Pinpoint the cell where the given text exists, returning its [x, y] midpoint coordinate. 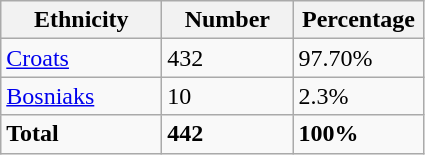
Percentage [358, 20]
432 [228, 58]
Number [228, 20]
Total [82, 134]
442 [228, 134]
2.3% [358, 96]
Croats [82, 58]
Ethnicity [82, 20]
100% [358, 134]
10 [228, 96]
97.70% [358, 58]
Bosniaks [82, 96]
